Identify which cell holds the provided text, then report its [X, Y] central coordinate. 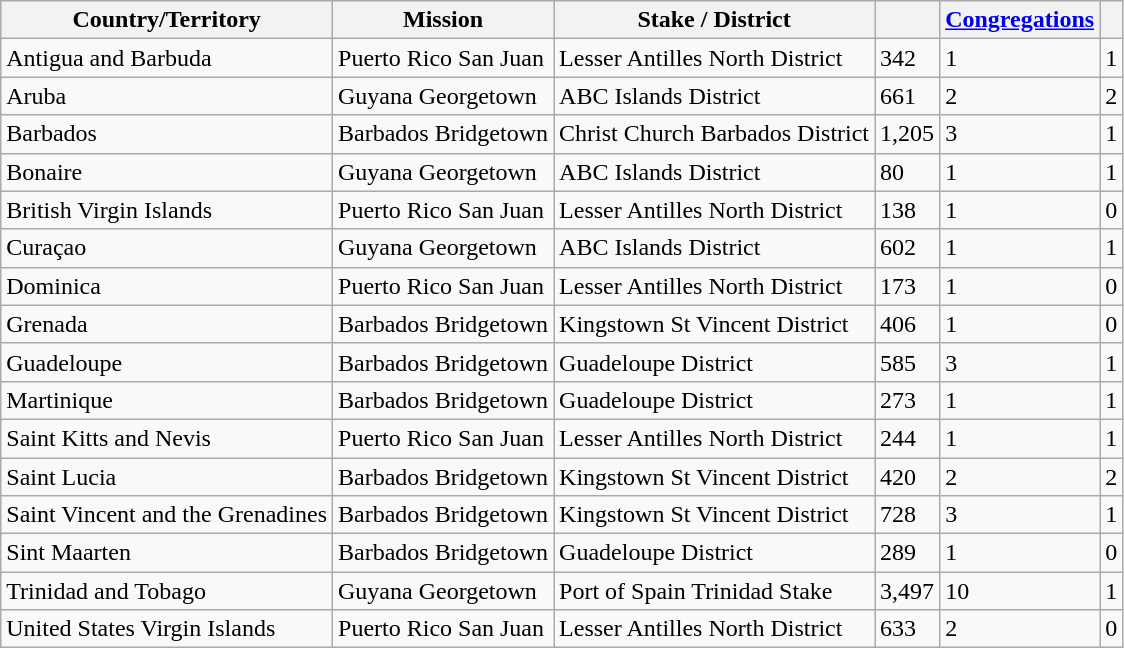
342 [908, 58]
406 [908, 324]
Barbados [167, 134]
173 [908, 286]
273 [908, 400]
10 [1020, 591]
602 [908, 248]
1,205 [908, 134]
Trinidad and Tobago [167, 591]
British Virgin Islands [167, 210]
Christ Church Barbados District [714, 134]
Mission [444, 20]
728 [908, 515]
Dominica [167, 286]
Congregations [1020, 20]
Port of Spain Trinidad Stake [714, 591]
Country/Territory [167, 20]
585 [908, 362]
Grenada [167, 324]
Saint Kitts and Nevis [167, 438]
Saint Vincent and the Grenadines [167, 515]
Saint Lucia [167, 477]
661 [908, 96]
138 [908, 210]
289 [908, 553]
Stake / District [714, 20]
Martinique [167, 400]
Sint Maarten [167, 553]
633 [908, 629]
420 [908, 477]
3,497 [908, 591]
244 [908, 438]
Guadeloupe [167, 362]
Aruba [167, 96]
Curaçao [167, 248]
Antigua and Barbuda [167, 58]
United States Virgin Islands [167, 629]
80 [908, 172]
Bonaire [167, 172]
